For the text-containing cell, return its midpoint in (X, Y) coordinate format. 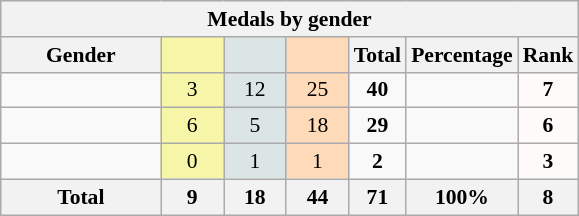
0 (192, 162)
40 (378, 90)
Gender (81, 55)
5 (256, 126)
8 (548, 197)
12 (256, 90)
Percentage (462, 55)
100% (462, 197)
Medals by gender (290, 19)
25 (318, 90)
2 (378, 162)
71 (378, 197)
7 (548, 90)
Rank (548, 55)
44 (318, 197)
29 (378, 126)
9 (192, 197)
